Return [x, y] of the center of cell containing provided text 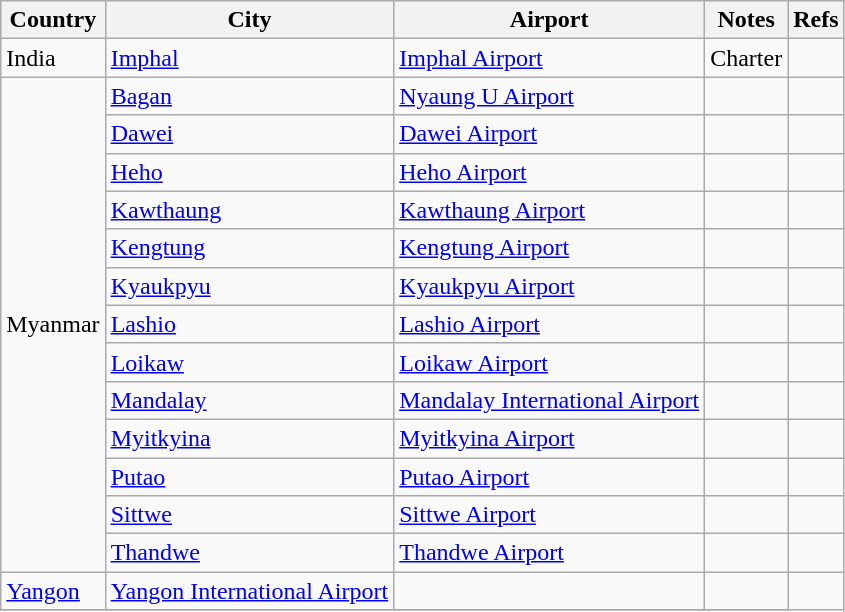
India [53, 58]
Putao Airport [550, 477]
Dawei [250, 134]
Mandalay International Airport [550, 400]
Mandalay [250, 400]
Country [53, 20]
Putao [250, 477]
Sittwe Airport [550, 515]
Airport [550, 20]
Myitkyina Airport [550, 438]
Heho [250, 172]
Dawei Airport [550, 134]
Sittwe [250, 515]
Yangon [53, 591]
Myanmar [53, 324]
Yangon International Airport [250, 591]
Imphal [250, 58]
Kengtung [250, 248]
Kawthaung Airport [550, 210]
Loikaw Airport [550, 362]
Nyaung U Airport [550, 96]
Kyaukpyu Airport [550, 286]
Loikaw [250, 362]
City [250, 20]
Heho Airport [550, 172]
Kyaukpyu [250, 286]
Bagan [250, 96]
Lashio [250, 324]
Notes [746, 20]
Refs [816, 20]
Imphal Airport [550, 58]
Kawthaung [250, 210]
Kengtung Airport [550, 248]
Charter [746, 58]
Myitkyina [250, 438]
Thandwe Airport [550, 553]
Thandwe [250, 553]
Lashio Airport [550, 324]
